Return the [x, y] coordinate for the center point of the cell that contains the specified text.  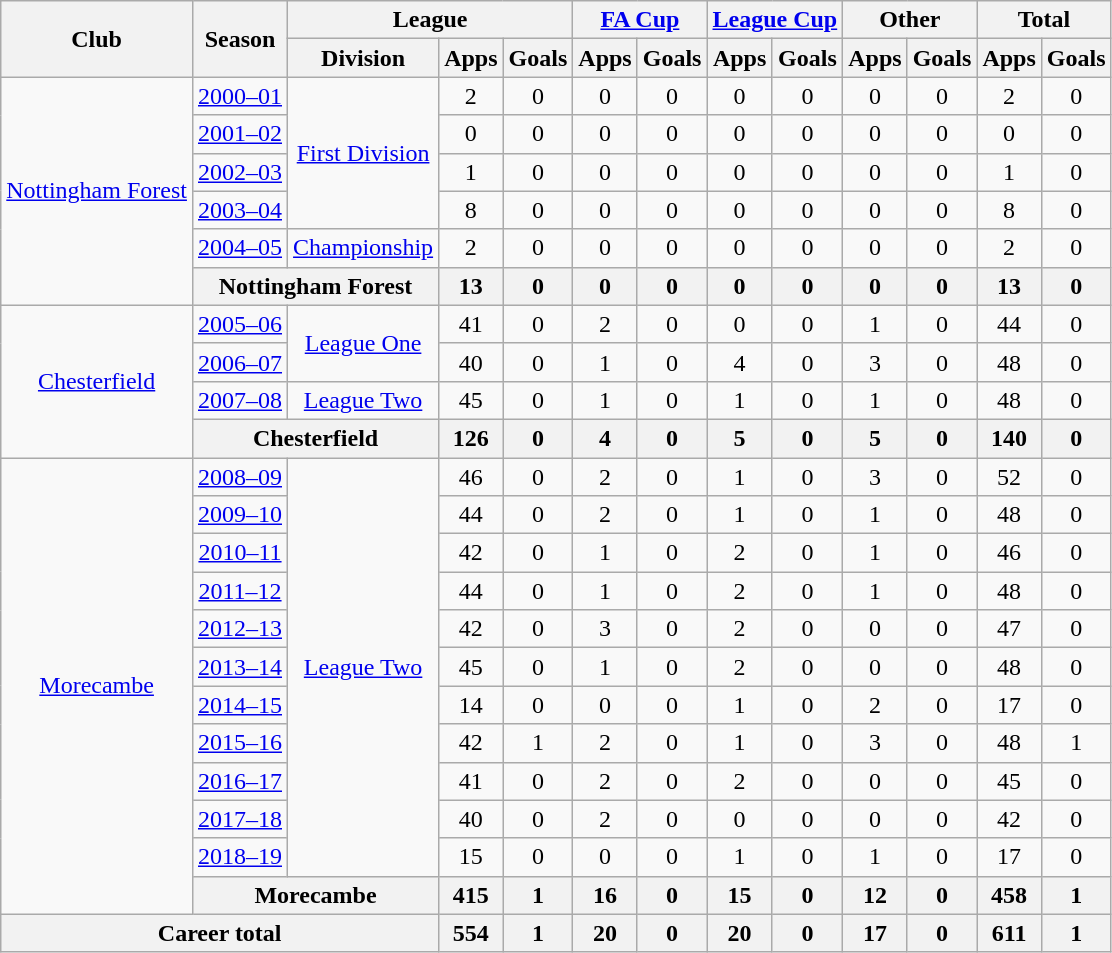
14 [471, 705]
2013–14 [240, 667]
2017–18 [240, 819]
16 [605, 895]
Career total [220, 933]
554 [471, 933]
Total [1044, 20]
League Cup [775, 20]
52 [1009, 477]
2008–09 [240, 477]
2014–15 [240, 705]
2010–11 [240, 553]
2016–17 [240, 781]
Division [364, 58]
2004–05 [240, 248]
League One [364, 343]
Club [97, 39]
415 [471, 895]
2006–07 [240, 362]
140 [1009, 438]
2012–13 [240, 629]
2002–03 [240, 172]
47 [1009, 629]
FA Cup [640, 20]
2007–08 [240, 400]
League [430, 20]
611 [1009, 933]
2009–10 [240, 515]
2018–19 [240, 857]
2015–16 [240, 743]
Other [910, 20]
Championship [364, 248]
2003–04 [240, 210]
458 [1009, 895]
2000–01 [240, 96]
2011–12 [240, 591]
Season [240, 39]
12 [875, 895]
126 [471, 438]
First Division [364, 153]
2001–02 [240, 134]
2005–06 [240, 324]
